For the text-containing cell, return its midpoint in [x, y] coordinate format. 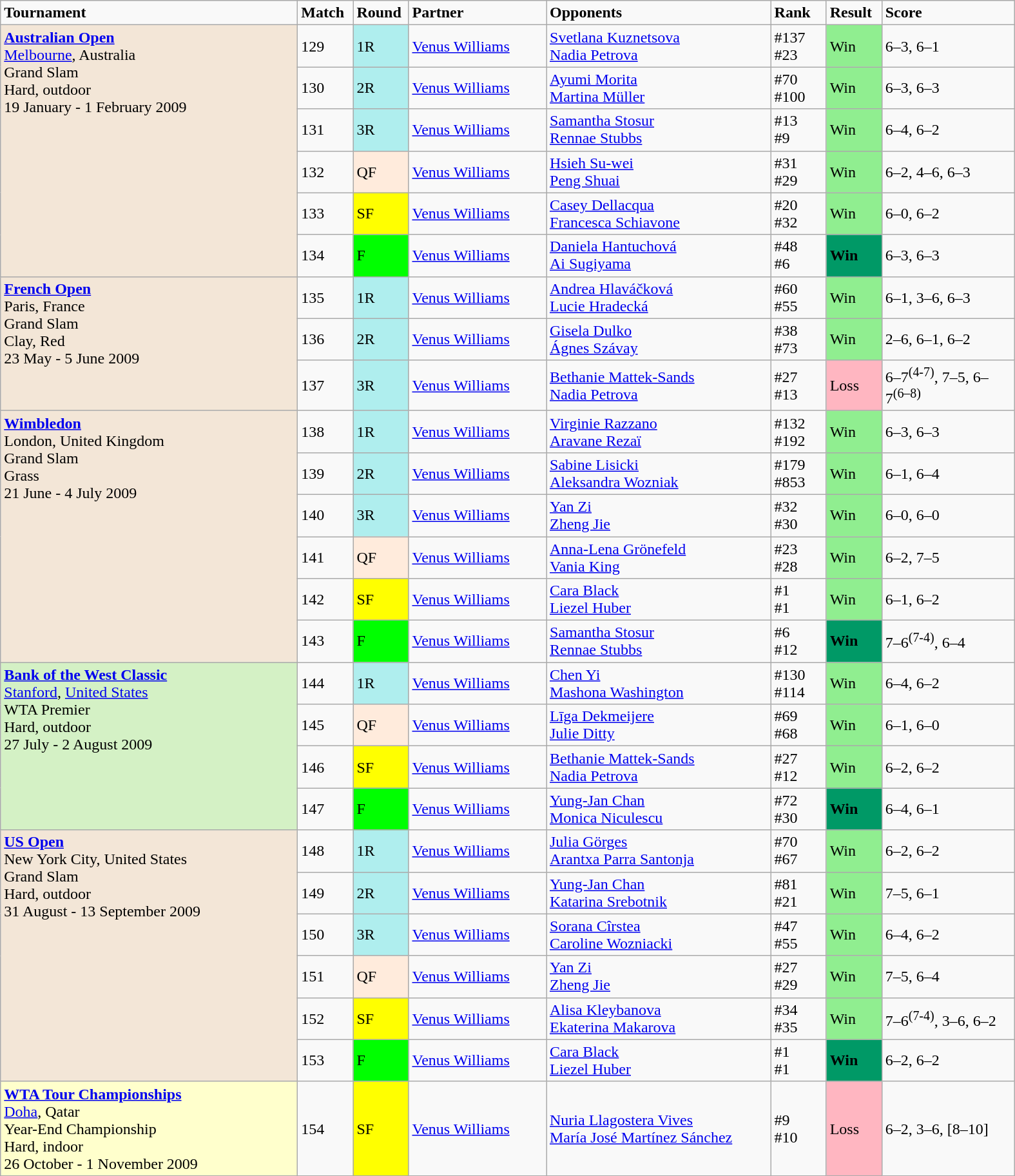
#13#9 [798, 130]
6–0, 6–0 [948, 516]
#137#23 [798, 46]
#132#192 [798, 432]
Ayumi Morita Martina Müller [659, 88]
Partner [478, 13]
132 [325, 171]
Score [948, 13]
Bank of the West Classic Stanford, United StatesWTA PremierHard, outdoor27 July - 2 August 2009 [150, 746]
Yung-Jan Chan Katarina Srebotnik [659, 893]
6–4, 6–1 [948, 809]
US Open New York City, United States Grand Slam Hard, outdoor 31 August - 13 September 2009 [150, 956]
135 [325, 298]
#6#12 [798, 642]
Rank [798, 13]
Svetlana Kuznetsova Nadia Petrova [659, 46]
#179#853 [798, 473]
#23#28 [798, 558]
151 [325, 977]
#70#67 [798, 851]
Yung-Jan Chan Monica Niculescu [659, 809]
6–2, 3–6, [8–10] [948, 1128]
133 [325, 214]
7–5, 6–4 [948, 977]
7–5, 6–1 [948, 893]
Opponents [659, 13]
140 [325, 516]
144 [325, 683]
Result [854, 13]
137 [325, 385]
Julia Görges Arantxa Parra Santonja [659, 851]
#48#6 [798, 255]
143 [325, 642]
Round [381, 13]
Līga Dekmeijere Julie Ditty [659, 726]
6–3, 6–1 [948, 46]
149 [325, 893]
Gisela Dulko Ágnes Szávay [659, 339]
147 [325, 809]
Match [325, 13]
#34#35 [798, 1018]
134 [325, 255]
148 [325, 851]
146 [325, 767]
#47#55 [798, 934]
#27#12 [798, 767]
WTA Tour Championships Doha, QatarYear-End ChampionshipHard, indoor26 October - 1 November 2009 [150, 1128]
6–1, 3–6, 6–3 [948, 298]
Chen Yi Mashona Washington [659, 683]
Casey Dellacqua Francesca Schiavone [659, 214]
Alisa Kleybanova Ekaterina Makarova [659, 1018]
131 [325, 130]
150 [325, 934]
Nuria Llagostera Vives María José Martínez Sánchez [659, 1128]
Wimbledon London, United Kingdom Grand Slam Grass 21 June - 4 July 2009 [150, 536]
136 [325, 339]
Andrea Hlaváčková Lucie Hradecká [659, 298]
French Open Paris, France Grand Slam Clay, Red 23 May - 5 June 2009 [150, 343]
153 [325, 1061]
6–2, 7–5 [948, 558]
138 [325, 432]
129 [325, 46]
Sabine Lisicki Aleksandra Wozniak [659, 473]
#32#30 [798, 516]
145 [325, 726]
130 [325, 88]
#81#21 [798, 893]
6–1, 6–2 [948, 599]
#69#68 [798, 726]
7–6(7-4), 3–6, 6–2 [948, 1018]
6–1, 6–0 [948, 726]
6–0, 6–2 [948, 214]
152 [325, 1018]
#31#29 [798, 171]
#70#100 [798, 88]
6–2, 4–6, 6–3 [948, 171]
139 [325, 473]
Australian Open Melbourne, AustraliaGrand SlamHard, outdoor19 January - 1 February 2009 [150, 151]
#27#29 [798, 977]
6–1, 6–4 [948, 473]
2–6, 6–1, 6–2 [948, 339]
Tournament [150, 13]
#60#55 [798, 298]
Hsieh Su-wei Peng Shuai [659, 171]
Anna-Lena Grönefeld Vania King [659, 558]
6–7(4-7), 7–5, 6–7(6–8) [948, 385]
#27#13 [798, 385]
142 [325, 599]
154 [325, 1128]
Sorana Cîrstea Caroline Wozniacki [659, 934]
#38#73 [798, 339]
#20#32 [798, 214]
Daniela Hantuchová Ai Sugiyama [659, 255]
141 [325, 558]
Virginie Razzano Aravane Rezaï [659, 432]
#9#10 [798, 1128]
7–6(7-4), 6–4 [948, 642]
#130#114 [798, 683]
#72#30 [798, 809]
